Detect which cell encompasses the target text, then output its (X, Y) center coordinate. 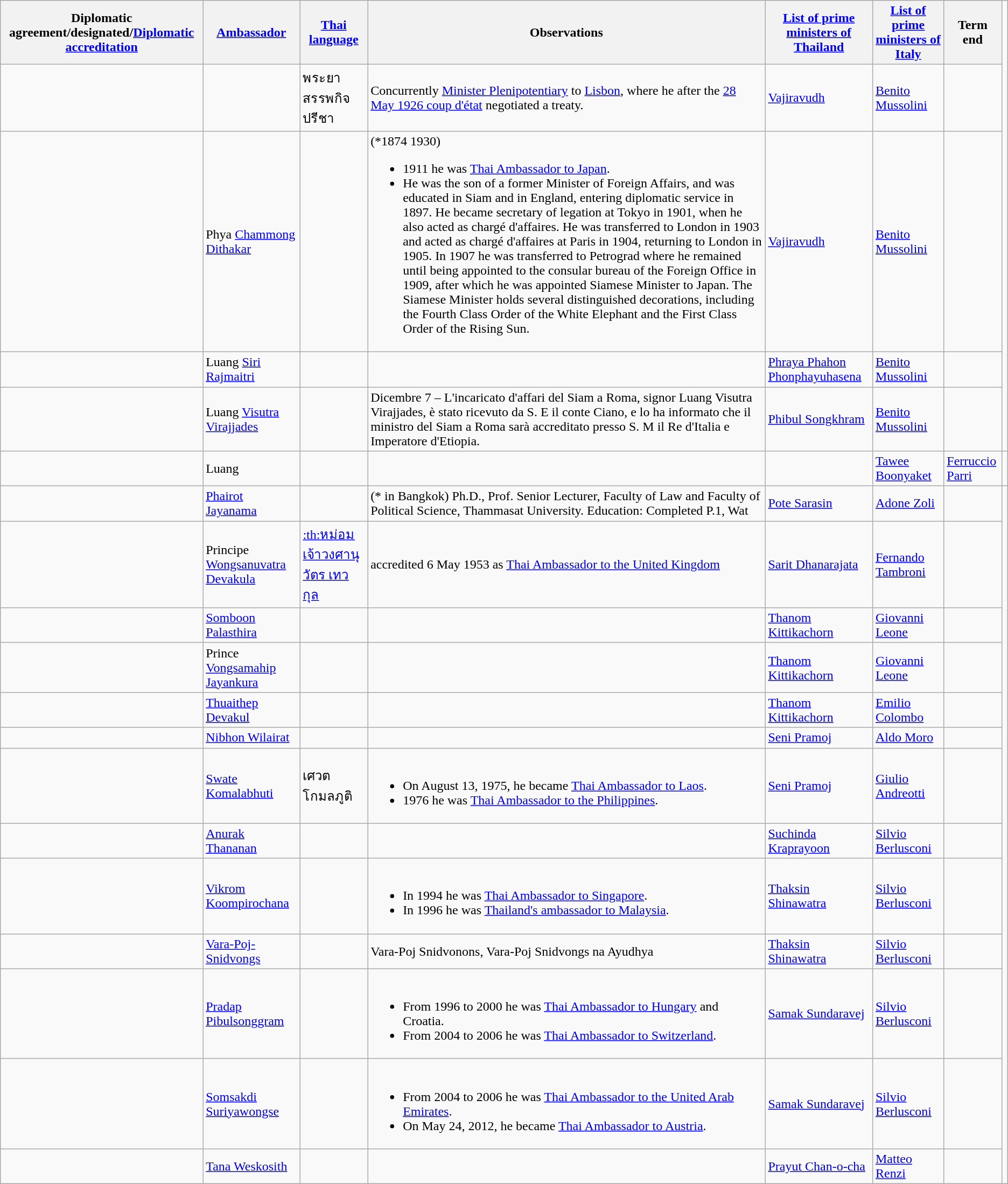
Thai language (334, 32)
Tana Weskosith (251, 1166)
(* in Bangkok) Ph.D., Prof. Senior Lecturer, Faculty of Law and Faculty of Political Science, Thammasat University. Education: Completed P.1, Wat (566, 504)
From 1996 to 2000 he was Thai Ambassador to Hungary and Croatia.From 2004 to 2006 he was Thai Ambassador to Switzerland. (566, 1013)
Matteo Renzi (908, 1166)
Luang Visutra Virajjades (251, 419)
Phairot Jayanama (251, 504)
Anurak Thananan (251, 841)
Pradap Pibulsonggram (251, 1013)
Adone Zoli (908, 504)
Vikrom Koompirochana (251, 896)
Tawee Boonyaket (908, 468)
accredited 6 May 1953 as Thai Ambassador to the United Kingdom (566, 564)
Aldo Moro (908, 738)
Ambassador (251, 32)
Diplomatic agreement/designated/Diplomatic accreditation (102, 32)
Nibhon Wilairat (251, 738)
Emilio Colombo (908, 710)
Swate Komalabhuti (251, 786)
Phibul Songkhram (819, 419)
พระยาสรรพกิจปรีชา (334, 98)
Prayut Chan-o-cha (819, 1166)
Giulio Andreotti (908, 786)
Fernando Tambroni (908, 564)
Prince Vongsamahip Jayankura (251, 668)
Ferruccio Parri (972, 468)
Term end (972, 32)
Phya Chammong Dithakar (251, 241)
Suchinda Kraprayoon (819, 841)
Observations (566, 32)
Luang (251, 468)
Sarit Dhanarajata (819, 564)
:th:หม่อมเจ้าวงศานุวัตร เทวกุล (334, 564)
List of prime ministers of Italy (908, 32)
Concurrently Minister Plenipotentiary to Lisbon, where he after the 28 May 1926 coup d'état negotiated a treaty. (566, 98)
Principe Wongsanuvatra Devakula (251, 564)
List of prime ministers of Thailand (819, 32)
เศวต โกมลภูติ (334, 786)
Thuaithep Devakul (251, 710)
Somsakdi Suriyawongse (251, 1104)
Phraya Phahon Phonphayuhasena (819, 369)
In 1994 he was Thai Ambassador to Singapore.In 1996 he was Thailand's ambassador to Malaysia. (566, 896)
Vara-Poj Snidvonons, Vara-Poj Snidvongs na Ayudhya (566, 951)
Vara-Poj-Snidvongs (251, 951)
Luang Siri Rajmaitri (251, 369)
From 2004 to 2006 he was Thai Ambassador to the United Arab Emirates.On May 24, 2012, he became Thai Ambassador to Austria. (566, 1104)
Pote Sarasin (819, 504)
On August 13, 1975, he became Thai Ambassador to Laos.1976 he was Thai Ambassador to the Philippines. (566, 786)
Somboon Palasthira (251, 626)
